Determine the [X, Y] coordinate at the center of the cell enclosing the given text.  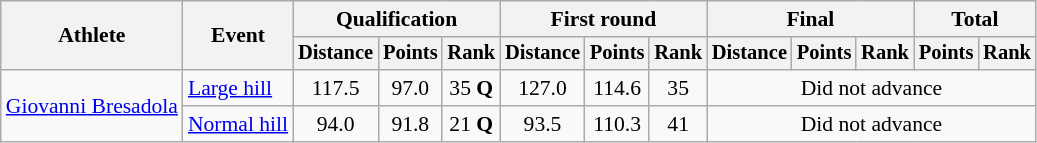
Total [975, 19]
114.6 [617, 88]
Giovanni Bresadola [92, 106]
35 [678, 88]
Large hill [238, 88]
94.0 [336, 124]
First round [604, 19]
Normal hill [238, 124]
93.5 [542, 124]
91.8 [410, 124]
21 Q [471, 124]
127.0 [542, 88]
Final [810, 19]
Event [238, 36]
97.0 [410, 88]
Qualification [396, 19]
110.3 [617, 124]
Athlete [92, 36]
117.5 [336, 88]
35 Q [471, 88]
41 [678, 124]
